Extract the (X, Y) coordinate from the center of the cell holding the provided text.  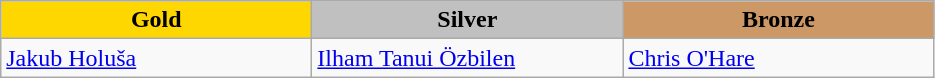
Ilham Tanui Özbilen (468, 58)
Jakub Holuša (156, 58)
Silver (468, 20)
Gold (156, 20)
Bronze (778, 20)
Chris O'Hare (778, 58)
